Pinpoint the cell where the given text exists, returning its (x, y) midpoint coordinate. 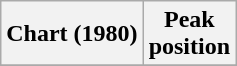
Chart (1980) (72, 34)
Peakposition (189, 34)
